Scan for the cell matching the given text and deliver its [X, Y] coordinate at center. 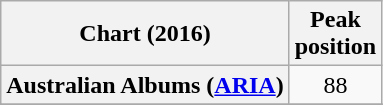
Peak position [335, 34]
Chart (2016) [145, 34]
Australian Albums (ARIA) [145, 85]
88 [335, 85]
